Capture the cell that displays the provided text and extract its (x, y) central coordinate. 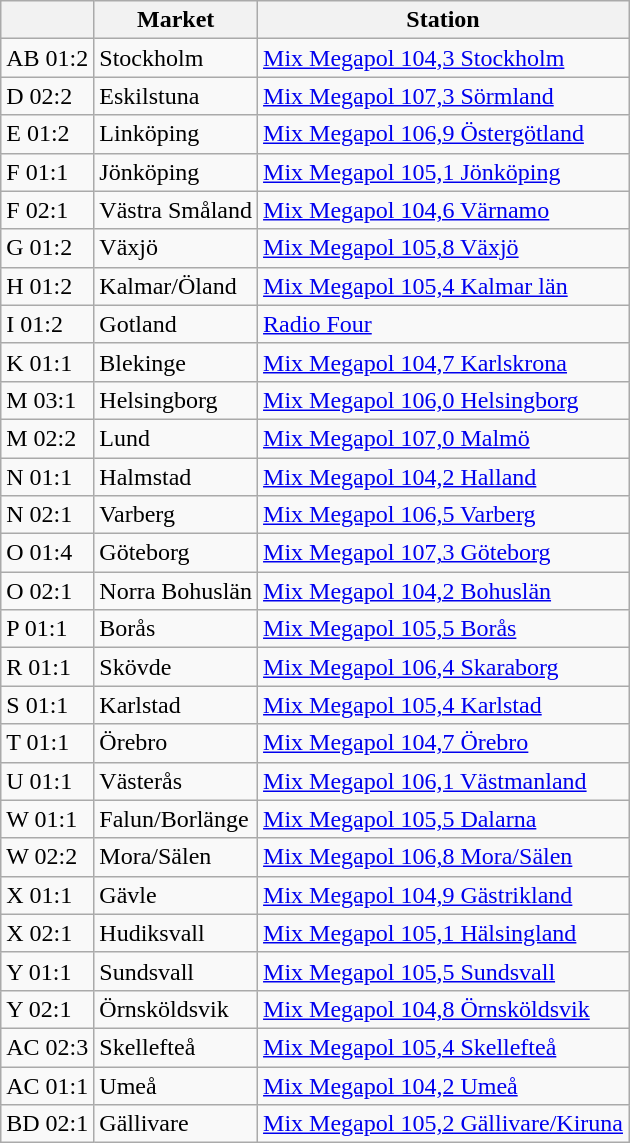
X 01:1 (48, 895)
Norra Bohuslän (176, 591)
Varberg (176, 515)
F 01:1 (48, 172)
Lund (176, 438)
Mix Megapol 106,8 Mora/Sälen (444, 857)
Mix Megapol 104,2 Bohuslän (444, 591)
Mora/Sälen (176, 857)
Mix Megapol 105,5 Dalarna (444, 819)
Mix Megapol 104,8 Örnsköldsvik (444, 1009)
Mix Megapol 105,5 Borås (444, 629)
Mix Megapol 105,1 Hälsingland (444, 933)
Y 02:1 (48, 1009)
W 01:1 (48, 819)
AC 02:3 (48, 1047)
X 02:1 (48, 933)
Mix Megapol 107,3 Sörmland (444, 96)
Mix Megapol 104,7 Örebro (444, 743)
Radio Four (444, 324)
Mix Megapol 105,4 Skellefteå (444, 1047)
Karlstad (176, 705)
Falun/Borlänge (176, 819)
Örnsköldsvik (176, 1009)
Mix Megapol 105,4 Kalmar län (444, 286)
Mix Megapol 104,9 Gästrikland (444, 895)
Kalmar/Öland (176, 286)
Göteborg (176, 553)
Mix Megapol 106,4 Skaraborg (444, 667)
Helsingborg (176, 400)
K 01:1 (48, 362)
AB 01:2 (48, 58)
I 01:2 (48, 324)
F 02:1 (48, 210)
Linköping (176, 134)
AC 01:1 (48, 1085)
Örebro (176, 743)
Mix Megapol 104,7 Karlskrona (444, 362)
Mix Megapol 105,4 Karlstad (444, 705)
Mix Megapol 105,2 Gällivare/Kiruna (444, 1124)
Mix Megapol 106,1 Västmanland (444, 781)
Hudiksvall (176, 933)
Mix Megapol 105,1 Jönköping (444, 172)
Mix Megapol 104,3 Stockholm (444, 58)
Mix Megapol 104,6 Värnamo (444, 210)
Mix Megapol 106,5 Varberg (444, 515)
Blekinge (176, 362)
O 02:1 (48, 591)
Jönköping (176, 172)
Station (444, 20)
S 01:1 (48, 705)
G 01:2 (48, 248)
Borås (176, 629)
Mix Megapol 107,0 Malmö (444, 438)
Sundsvall (176, 971)
R 01:1 (48, 667)
Halmstad (176, 477)
N 02:1 (48, 515)
U 01:1 (48, 781)
BD 02:1 (48, 1124)
Mix Megapol 104,2 Umeå (444, 1085)
Mix Megapol 105,8 Växjö (444, 248)
H 01:2 (48, 286)
Mix Megapol 106,9 Östergötland (444, 134)
Mix Megapol 104,2 Halland (444, 477)
Market (176, 20)
Växjö (176, 248)
N 01:1 (48, 477)
Skövde (176, 667)
Gävle (176, 895)
Stockholm (176, 58)
Västerås (176, 781)
E 01:2 (48, 134)
O 01:4 (48, 553)
Mix Megapol 106,0 Helsingborg (444, 400)
Eskilstuna (176, 96)
Umeå (176, 1085)
Gällivare (176, 1124)
Mix Megapol 105,5 Sundsvall (444, 971)
Västra Småland (176, 210)
Gotland (176, 324)
T 01:1 (48, 743)
D 02:2 (48, 96)
Mix Megapol 107,3 Göteborg (444, 553)
M 02:2 (48, 438)
M 03:1 (48, 400)
W 02:2 (48, 857)
Skellefteå (176, 1047)
P 01:1 (48, 629)
Y 01:1 (48, 971)
